Output the (X, Y) coordinate of the center of the cell containing the given text.  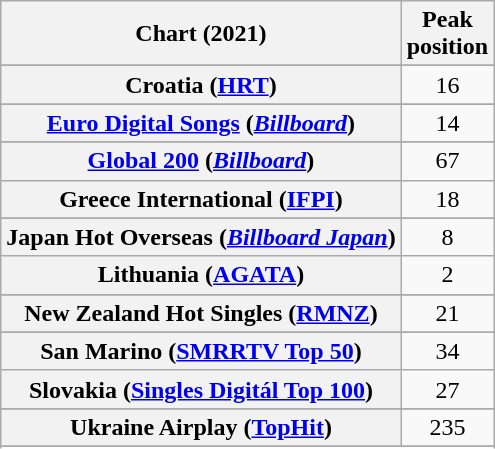
8 (447, 237)
235 (447, 427)
San Marino (SMRRTV Top 50) (201, 351)
67 (447, 161)
14 (447, 123)
Greece International (IFPI) (201, 199)
18 (447, 199)
Ukraine Airplay (TopHit) (201, 427)
16 (447, 85)
Global 200 (Billboard) (201, 161)
Japan Hot Overseas (Billboard Japan) (201, 237)
27 (447, 389)
Lithuania (AGATA) (201, 275)
Slovakia (Singles Digitál Top 100) (201, 389)
Peakposition (447, 34)
34 (447, 351)
21 (447, 313)
Chart (2021) (201, 34)
2 (447, 275)
New Zealand Hot Singles (RMNZ) (201, 313)
Euro Digital Songs (Billboard) (201, 123)
Croatia (HRT) (201, 85)
